For the text-containing cell, return its midpoint in [X, Y] coordinate format. 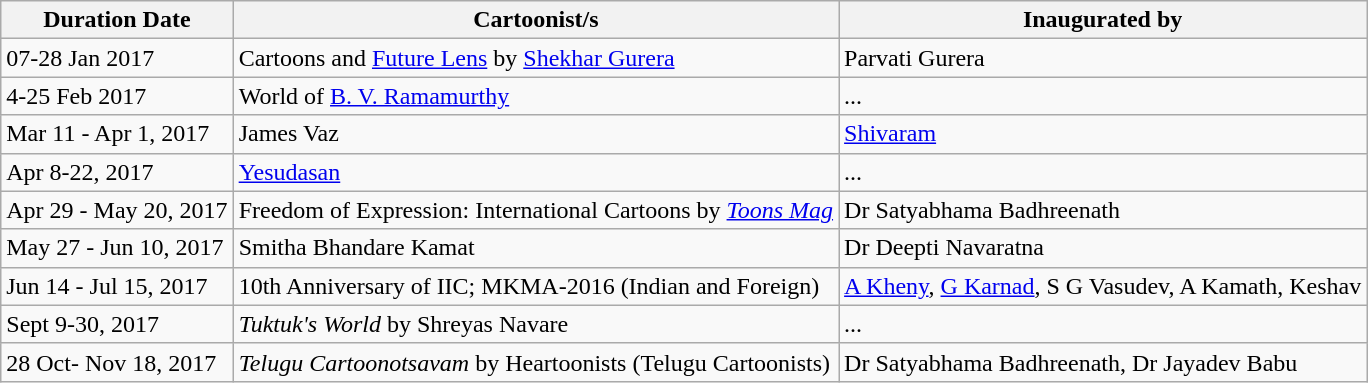
Yesudasan [536, 172]
Jun 14 - Jul 15, 2017 [117, 286]
Freedom of Expression: International Cartoons by Toons Mag [536, 210]
Cartoonist/s [536, 20]
Tuktuk's World by Shreyas Navare [536, 324]
Parvati Gurera [1103, 58]
Inaugurated by [1103, 20]
Mar 11 - Apr 1, 2017 [117, 134]
Duration Date [117, 20]
Apr 8-22, 2017 [117, 172]
Dr Satyabhama Badhreenath [1103, 210]
A Kheny, G Karnad, S G Vasudev, A Kamath, Keshav [1103, 286]
Dr Satyabhama Badhreenath, Dr Jayadev Babu [1103, 362]
Smitha Bhandare Kamat [536, 248]
Shivaram [1103, 134]
28 Oct- Nov 18, 2017 [117, 362]
Apr 29 - May 20, 2017 [117, 210]
10th Anniversary of IIC; MKMA-2016 (Indian and Foreign) [536, 286]
07-28 Jan 2017 [117, 58]
James Vaz [536, 134]
May 27 - Jun 10, 2017 [117, 248]
Telugu Cartoonotsavam by Heartoonists (Telugu Cartoonists) [536, 362]
Sept 9-30, 2017 [117, 324]
World of B. V. Ramamurthy [536, 96]
Dr Deepti Navaratna [1103, 248]
4-25 Feb 2017 [117, 96]
Cartoons and Future Lens by Shekhar Gurera [536, 58]
